Output the (x, y) coordinate of the center of the cell containing the given text.  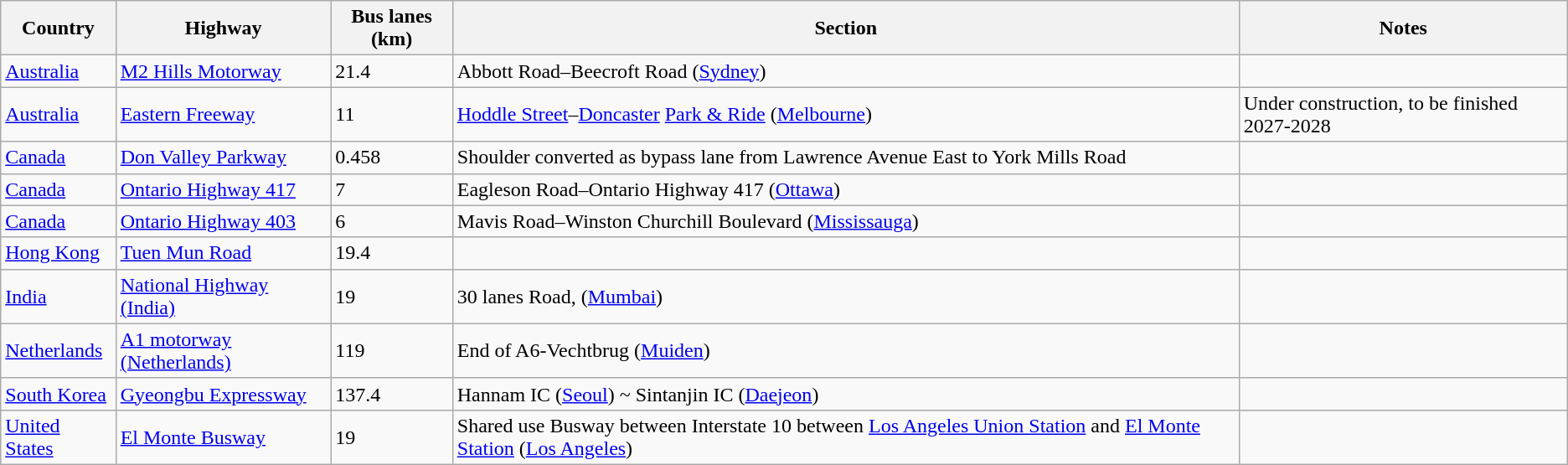
United States (59, 437)
Highway (223, 28)
Shared use Busway between Interstate 10 between Los Angeles Union Station and El Monte Station (Los Angeles) (846, 437)
South Korea (59, 394)
119 (392, 350)
21.4 (392, 71)
Ontario Highway 403 (223, 221)
M2 Hills Motorway (223, 71)
30 lanes Road, (Mumbai) (846, 297)
End of A6-Vechtbrug (Muiden) (846, 350)
Ontario Highway 417 (223, 189)
137.4 (392, 394)
A1 motorway (Netherlands) (223, 350)
19.4 (392, 253)
Eastern Freeway (223, 114)
Country (59, 28)
Don Valley Parkway (223, 158)
Gyeongbu Expressway (223, 394)
Tuen Mun Road (223, 253)
Netherlands (59, 350)
6 (392, 221)
0.458 (392, 158)
Notes (1403, 28)
Bus lanes (km) (392, 28)
Hannam IC (Seoul) ~ Sintanjin IC (Daejeon) (846, 394)
India (59, 297)
7 (392, 189)
11 (392, 114)
Abbott Road–Beecroft Road (Sydney) (846, 71)
Hong Kong (59, 253)
National Highway (India) (223, 297)
Hoddle Street–Doncaster Park & Ride (Melbourne) (846, 114)
Eagleson Road–Ontario Highway 417 (Ottawa) (846, 189)
El Monte Busway (223, 437)
Section (846, 28)
Mavis Road–Winston Churchill Boulevard (Mississauga) (846, 221)
Under construction, to be finished 2027-2028 (1403, 114)
Shoulder converted as bypass lane from Lawrence Avenue East to York Mills Road (846, 158)
